Find where the given text appears and provide that cell's center as [X, Y] coordinate. 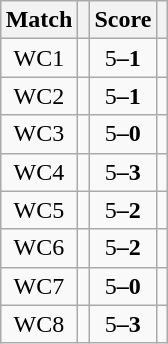
Match [39, 20]
WC2 [39, 96]
Score [123, 20]
WC8 [39, 324]
WC3 [39, 134]
WC6 [39, 248]
WC5 [39, 210]
WC1 [39, 58]
WC4 [39, 172]
WC7 [39, 286]
